Search for the cell housing the specified text and yield its [x, y] center coordinate. 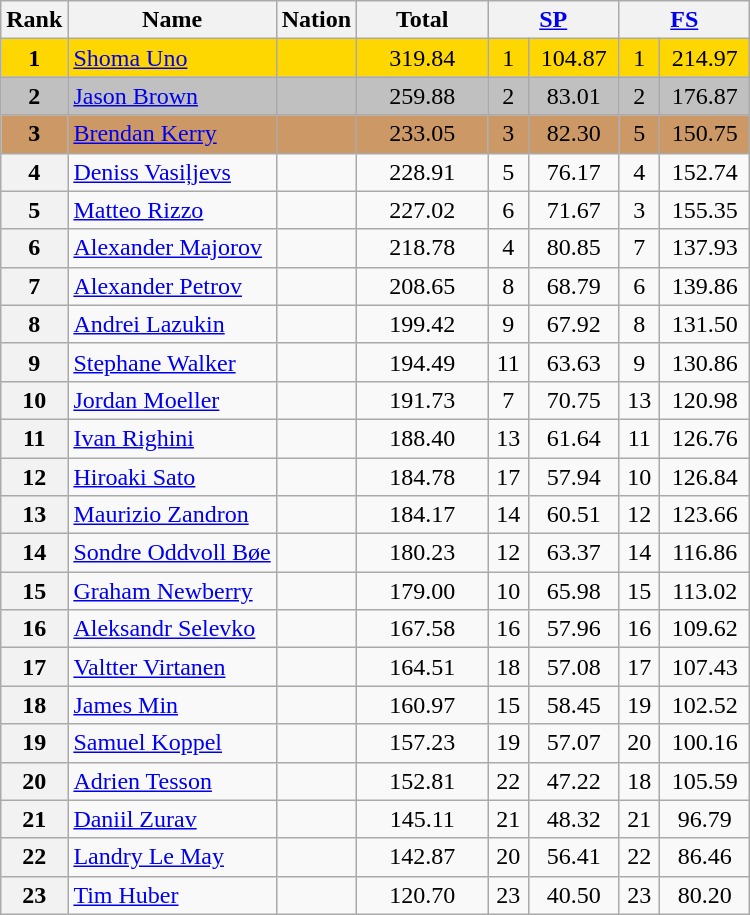
Alexander Majorov [172, 248]
60.51 [574, 515]
157.23 [422, 743]
Nation [316, 20]
Stephane Walker [172, 362]
58.45 [574, 705]
Total [422, 20]
Jordan Moeller [172, 400]
63.37 [574, 553]
123.66 [705, 515]
218.78 [422, 248]
56.41 [574, 857]
Sondre Oddvoll Bøe [172, 553]
82.30 [574, 134]
Name [172, 20]
67.92 [574, 324]
319.84 [422, 58]
65.98 [574, 591]
145.11 [422, 819]
176.87 [705, 96]
228.91 [422, 172]
Graham Newberry [172, 591]
57.07 [574, 743]
FS [684, 20]
SP [554, 20]
120.98 [705, 400]
83.01 [574, 96]
191.73 [422, 400]
152.81 [422, 781]
180.23 [422, 553]
Deniss Vasiļjevs [172, 172]
139.86 [705, 286]
130.86 [705, 362]
Maurizio Zandron [172, 515]
86.46 [705, 857]
113.02 [705, 591]
48.32 [574, 819]
116.86 [705, 553]
160.97 [422, 705]
Shoma Uno [172, 58]
100.16 [705, 743]
Matteo Rizzo [172, 210]
40.50 [574, 895]
57.08 [574, 667]
Adrien Tesson [172, 781]
227.02 [422, 210]
Brendan Kerry [172, 134]
208.65 [422, 286]
Daniil Zurav [172, 819]
Samuel Koppel [172, 743]
120.70 [422, 895]
167.58 [422, 629]
Aleksandr Selevko [172, 629]
96.79 [705, 819]
150.75 [705, 134]
155.35 [705, 210]
233.05 [422, 134]
71.67 [574, 210]
70.75 [574, 400]
199.42 [422, 324]
Landry Le May [172, 857]
131.50 [705, 324]
126.76 [705, 438]
Alexander Petrov [172, 286]
Andrei Lazukin [172, 324]
Ivan Righini [172, 438]
194.49 [422, 362]
214.97 [705, 58]
184.17 [422, 515]
109.62 [705, 629]
63.63 [574, 362]
47.22 [574, 781]
104.87 [574, 58]
Tim Huber [172, 895]
76.17 [574, 172]
James Min [172, 705]
142.87 [422, 857]
57.94 [574, 477]
Rank [34, 20]
Hiroaki Sato [172, 477]
80.85 [574, 248]
179.00 [422, 591]
102.52 [705, 705]
61.64 [574, 438]
164.51 [422, 667]
259.88 [422, 96]
188.40 [422, 438]
68.79 [574, 286]
57.96 [574, 629]
107.43 [705, 667]
184.78 [422, 477]
Jason Brown [172, 96]
105.59 [705, 781]
152.74 [705, 172]
80.20 [705, 895]
Valtter Virtanen [172, 667]
137.93 [705, 248]
126.84 [705, 477]
